Locate the cell with the specified text and output its (X, Y) center coordinate. 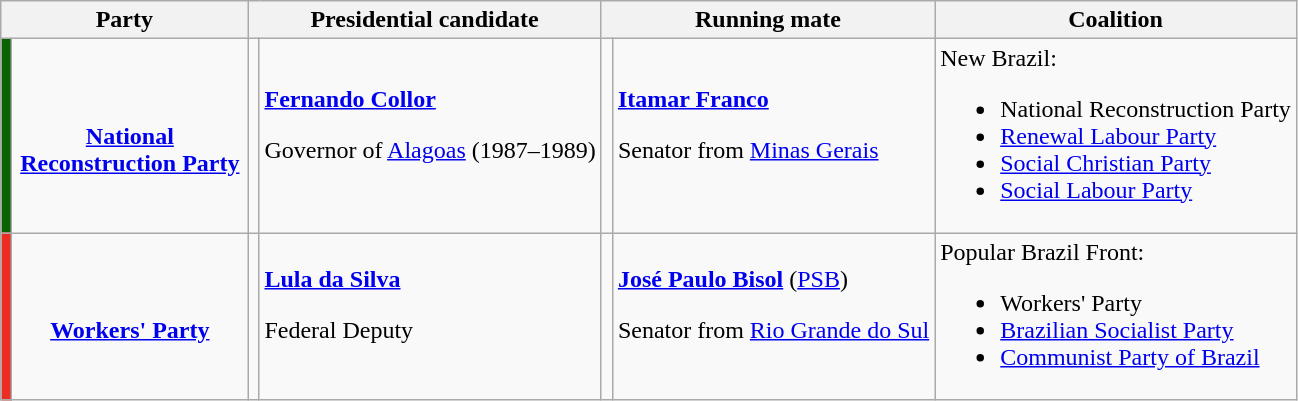
Coalition (1116, 20)
Workers' Party (130, 316)
José Paulo Bisol (PSB)Senator from Rio Grande do Sul (773, 316)
Fernando CollorGovernor of Alagoas (1987–1989) (430, 136)
Popular Brazil Front:Workers' PartyBrazilian Socialist PartyCommunist Party of Brazil (1116, 316)
National Reconstruction Party (130, 136)
Running mate (768, 20)
Presidential candidate (424, 20)
Lula da SilvaFederal Deputy (430, 316)
Itamar FrancoSenator from Minas Gerais (773, 136)
Party (124, 20)
New Brazil:National Reconstruction PartyRenewal Labour PartySocial Christian PartySocial Labour Party (1116, 136)
